Extract the [X, Y] coordinate from the center of the cell holding the provided text.  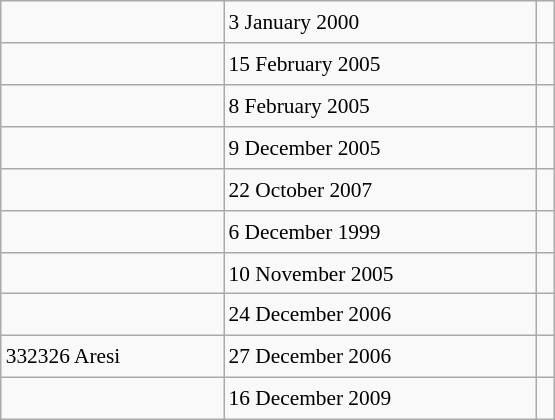
24 December 2006 [380, 315]
27 December 2006 [380, 357]
22 October 2007 [380, 189]
10 November 2005 [380, 273]
9 December 2005 [380, 148]
3 January 2000 [380, 22]
332326 Aresi [112, 357]
15 February 2005 [380, 64]
8 February 2005 [380, 106]
6 December 1999 [380, 231]
16 December 2009 [380, 399]
